Identify which cell holds the provided text, then report its [X, Y] central coordinate. 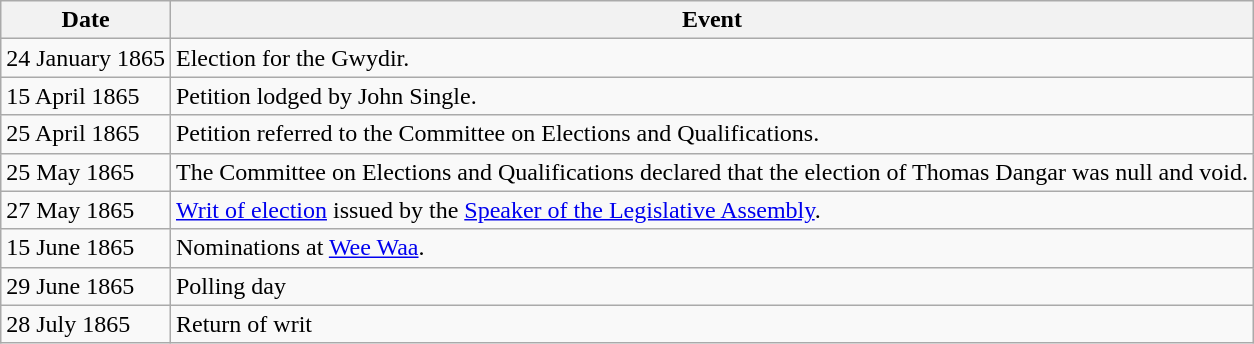
Return of writ [712, 324]
15 April 1865 [86, 96]
Election for the Gwydir. [712, 58]
Petition referred to the Committee on Elections and Qualifications. [712, 134]
Petition lodged by John Single. [712, 96]
The Committee on Elections and Qualifications declared that the election of Thomas Dangar was null and void. [712, 172]
Event [712, 20]
Date [86, 20]
Writ of election issued by the Speaker of the Legislative Assembly. [712, 210]
25 April 1865 [86, 134]
24 January 1865 [86, 58]
Nominations at Wee Waa. [712, 248]
29 June 1865 [86, 286]
28 July 1865 [86, 324]
25 May 1865 [86, 172]
15 June 1865 [86, 248]
Polling day [712, 286]
27 May 1865 [86, 210]
